Identify which cell holds the provided text, then report its [x, y] central coordinate. 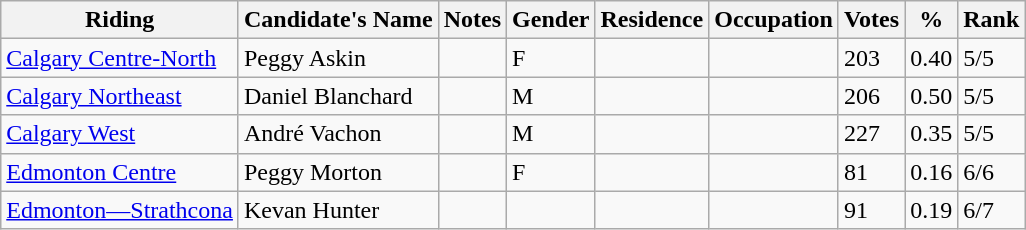
Peggy Morton [338, 172]
0.19 [932, 210]
Votes [871, 20]
0.50 [932, 96]
0.40 [932, 58]
Gender [551, 20]
Residence [652, 20]
Peggy Askin [338, 58]
Riding [120, 20]
203 [871, 58]
Candidate's Name [338, 20]
Edmonton—Strathcona [120, 210]
0.35 [932, 134]
Occupation [774, 20]
Edmonton Centre [120, 172]
6/7 [992, 210]
Calgary West [120, 134]
Calgary Centre-North [120, 58]
206 [871, 96]
0.16 [932, 172]
Notes [472, 20]
Rank [992, 20]
André Vachon [338, 134]
Daniel Blanchard [338, 96]
Kevan Hunter [338, 210]
Calgary Northeast [120, 96]
81 [871, 172]
91 [871, 210]
227 [871, 134]
% [932, 20]
6/6 [992, 172]
